Determine the (X, Y) coordinate at the center of the cell enclosing the given text.  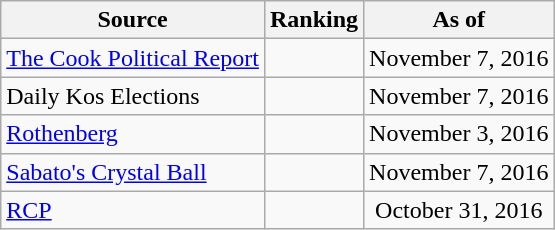
Ranking (314, 20)
As of (459, 20)
The Cook Political Report (133, 58)
October 31, 2016 (459, 210)
Sabato's Crystal Ball (133, 172)
RCP (133, 210)
Source (133, 20)
Daily Kos Elections (133, 96)
Rothenberg (133, 134)
November 3, 2016 (459, 134)
